Determine the [X, Y] coordinate at the center of the cell enclosing the given text.  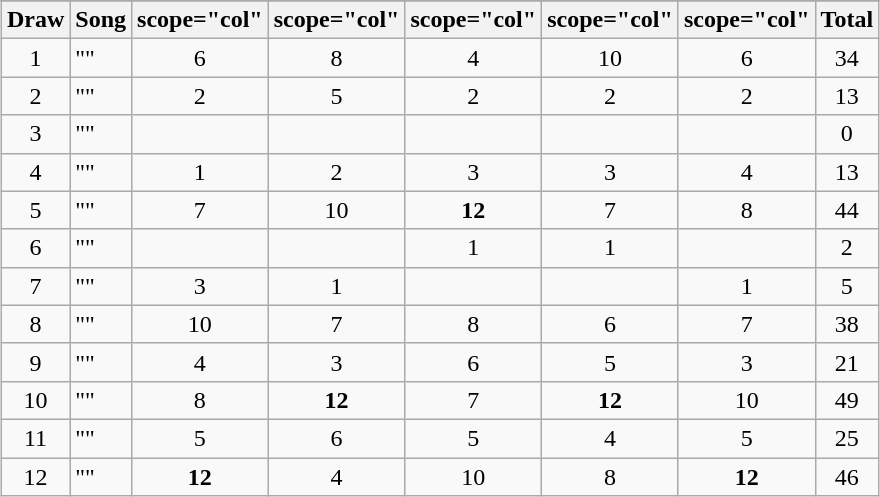
0 [847, 134]
Song [101, 20]
25 [847, 438]
Draw [35, 20]
Total [847, 20]
11 [35, 438]
34 [847, 58]
9 [35, 362]
44 [847, 210]
46 [847, 477]
38 [847, 324]
21 [847, 362]
49 [847, 400]
